Scan for the cell matching the given text and deliver its (X, Y) coordinate at center. 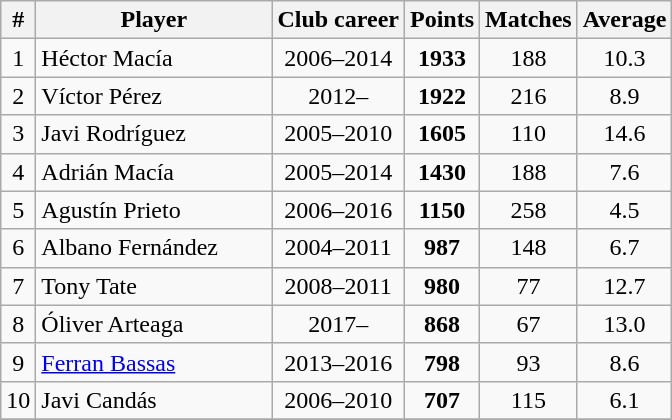
7 (18, 286)
Matches (529, 20)
9 (18, 362)
987 (442, 248)
1430 (442, 172)
Héctor Macía (154, 58)
13.0 (624, 324)
8.9 (624, 96)
2006–2016 (338, 210)
1 (18, 58)
Player (154, 20)
Ferran Bassas (154, 362)
980 (442, 286)
6 (18, 248)
868 (442, 324)
12.7 (624, 286)
798 (442, 362)
258 (529, 210)
2012– (338, 96)
8.6 (624, 362)
6.7 (624, 248)
Víctor Pérez (154, 96)
# (18, 20)
7.6 (624, 172)
77 (529, 286)
Albano Fernández (154, 248)
4.5 (624, 210)
2006–2010 (338, 400)
Club career (338, 20)
2005–2010 (338, 134)
3 (18, 134)
2004–2011 (338, 248)
14.6 (624, 134)
4 (18, 172)
10.3 (624, 58)
10 (18, 400)
1933 (442, 58)
6.1 (624, 400)
707 (442, 400)
2017– (338, 324)
148 (529, 248)
Adrián Macía (154, 172)
115 (529, 400)
2005–2014 (338, 172)
Points (442, 20)
1605 (442, 134)
Average (624, 20)
Tony Tate (154, 286)
216 (529, 96)
Óliver Arteaga (154, 324)
1922 (442, 96)
93 (529, 362)
Javi Rodríguez (154, 134)
2006–2014 (338, 58)
2008–2011 (338, 286)
1150 (442, 210)
67 (529, 324)
5 (18, 210)
110 (529, 134)
2 (18, 96)
Javi Candás (154, 400)
8 (18, 324)
2013–2016 (338, 362)
Agustín Prieto (154, 210)
